Detect which cell encompasses the target text, then output its (X, Y) center coordinate. 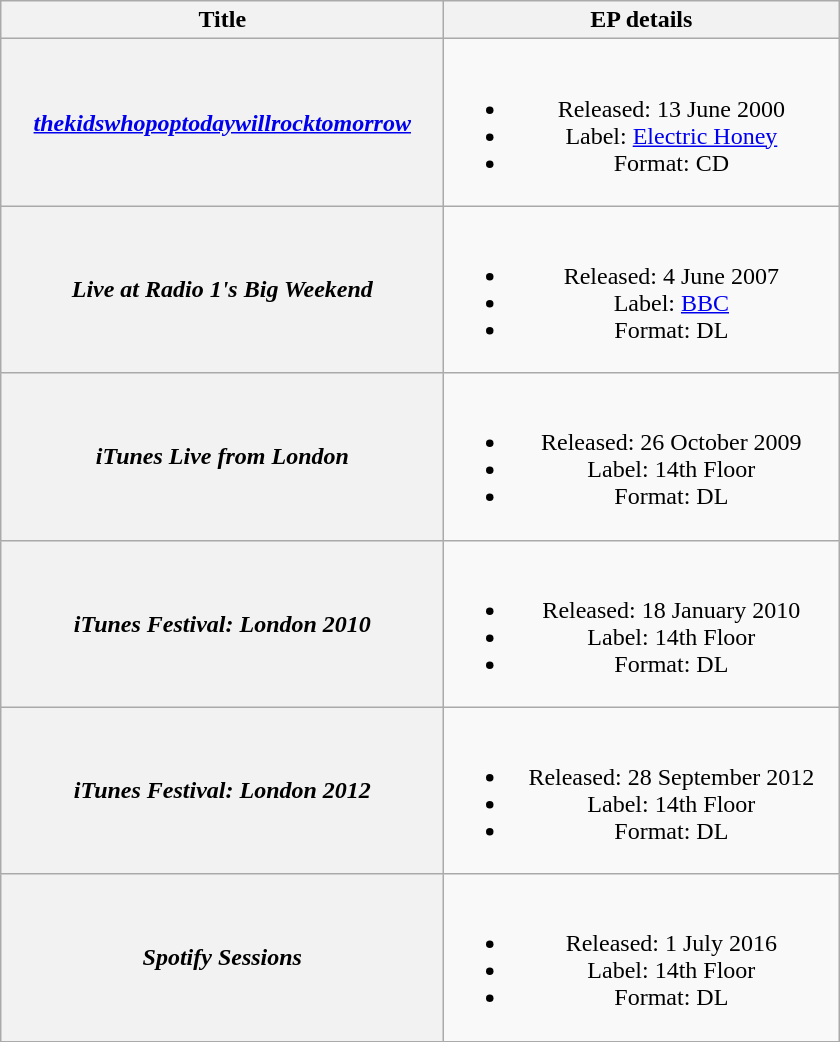
thekidswhopoptodaywillrocktomorrow (222, 122)
Released: 13 June 2000Label: Electric HoneyFormat: CD (642, 122)
Released: 4 June 2007Label: BBCFormat: DL (642, 290)
Released: 26 October 2009Label: 14th FloorFormat: DL (642, 456)
Released: 1 July 2016Label: 14th FloorFormat: DL (642, 958)
iTunes Festival: London 2010 (222, 624)
iTunes Festival: London 2012 (222, 790)
EP details (642, 20)
Title (222, 20)
Released: 18 January 2010Label: 14th FloorFormat: DL (642, 624)
Live at Radio 1's Big Weekend (222, 290)
iTunes Live from London (222, 456)
Spotify Sessions (222, 958)
Released: 28 September 2012Label: 14th FloorFormat: DL (642, 790)
